Pinpoint the cell where the given text exists, returning its [x, y] midpoint coordinate. 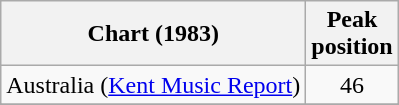
Australia (Kent Music Report) [154, 85]
Peakposition [352, 34]
Chart (1983) [154, 34]
46 [352, 85]
